Return [x, y] of the center of cell containing provided text 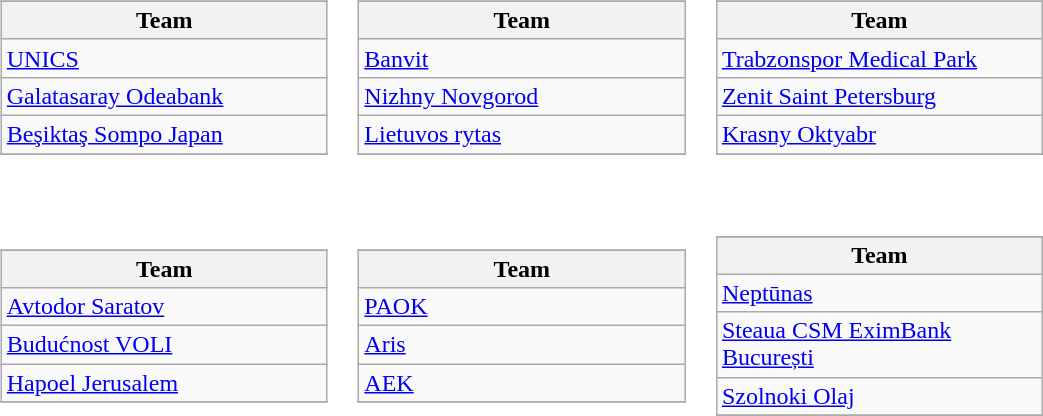
Banvit [522, 58]
Steaua CSM EximBank București [879, 344]
Zenit Saint Petersburg [879, 96]
Trabzonspor Medical Park [879, 58]
Neptūnas [879, 293]
Hapoel Jerusalem [164, 383]
Beşiktaş Sompo Japan [164, 134]
Nizhny Novgorod [522, 96]
Lietuvos rytas [522, 134]
UNICS [164, 58]
Galatasaray Odeabank [164, 96]
Krasny Oktyabr [879, 134]
Avtodor Saratov [164, 307]
PAOK [522, 307]
Budućnost VOLI [164, 345]
AEK [522, 383]
Aris [522, 345]
Szolnoki Olaj [879, 396]
